Determine the (X, Y) coordinate at the center of the cell enclosing the given text.  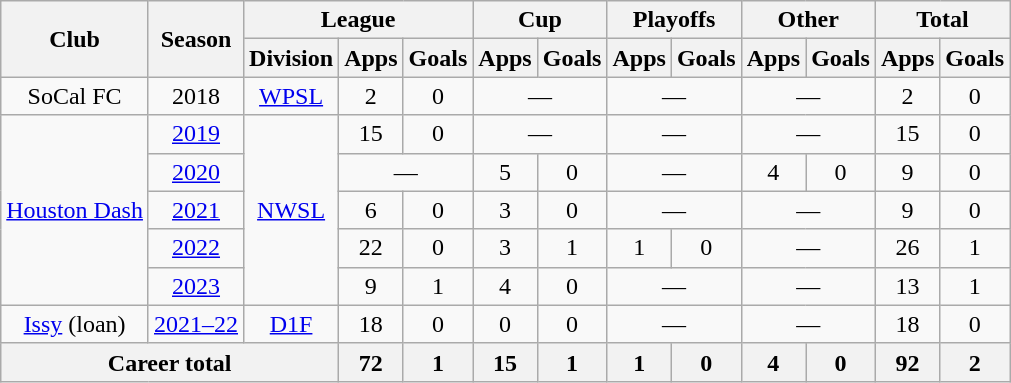
NWSL (292, 210)
Career total (170, 362)
13 (907, 286)
League (358, 20)
2022 (196, 248)
WPSL (292, 96)
SoCal FC (75, 96)
5 (505, 172)
Club (75, 39)
2018 (196, 96)
Division (292, 58)
2019 (196, 134)
72 (371, 362)
22 (371, 248)
Season (196, 39)
Issy (loan) (75, 324)
2021 (196, 210)
92 (907, 362)
Playoffs (674, 20)
Total (942, 20)
2021–22 (196, 324)
Cup (540, 20)
D1F (292, 324)
Houston Dash (75, 210)
2020 (196, 172)
26 (907, 248)
2023 (196, 286)
6 (371, 210)
Other (808, 20)
